Scan for the cell matching the given text and deliver its (X, Y) coordinate at center. 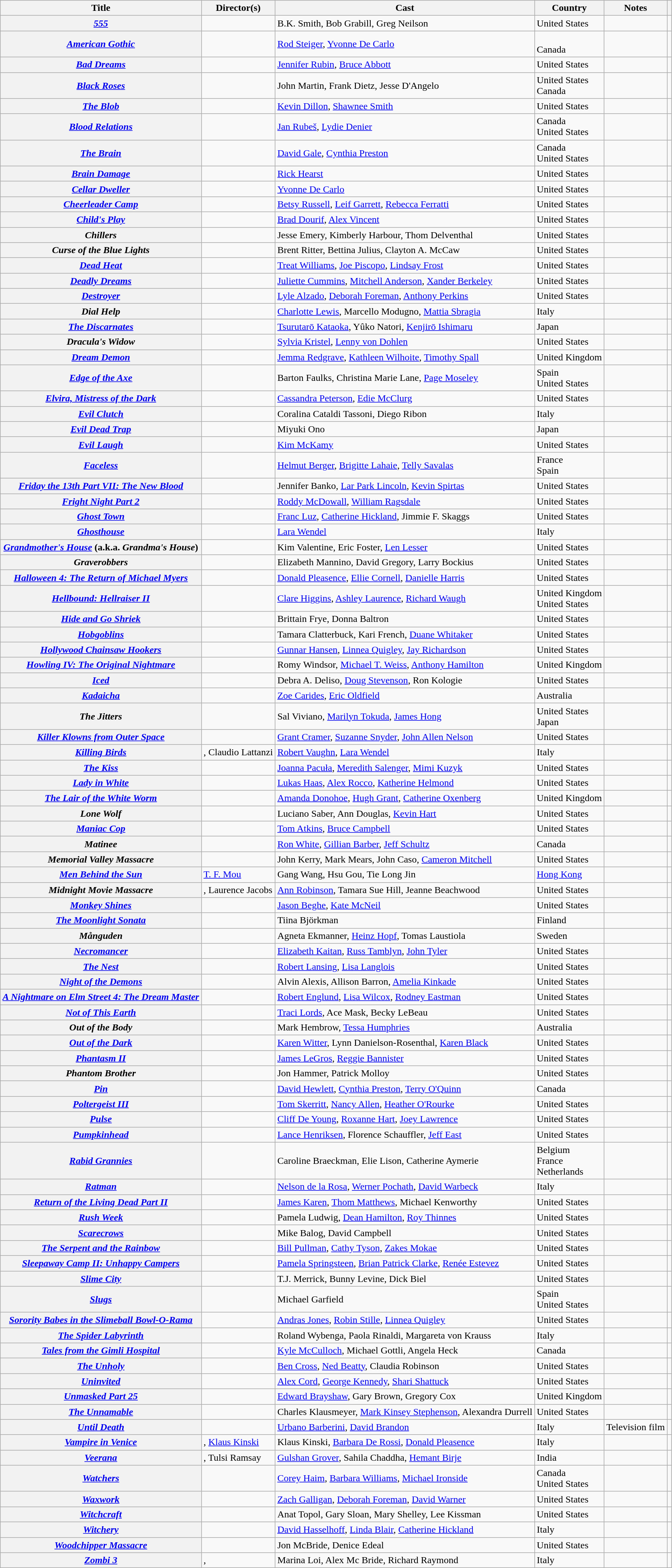
, Tulsi Ramsay (238, 1458)
Faceless (101, 465)
Witchcraft (101, 1514)
T.J. Merrick, Bunny Levine, Dick Biel (405, 1279)
Coralina Cataldi Tassoni, Diego Ribon (405, 414)
Miyuki Ono (405, 429)
The Spider Labyrinth (101, 1335)
Dial Help (101, 311)
Evil Clutch (101, 414)
Kim McKamy (405, 444)
Jan Rubeš, Lydie Denier (405, 127)
The Lair of the White Worm (101, 798)
Jason Beghe, Kate McNeil (405, 905)
The Unholy (101, 1366)
Jennifer Banko, Lar Park Lincoln, Kevin Spirtas (405, 486)
Amanda Donohoe, Hugh Grant, Catherine Oxenberg (405, 798)
Dream Demon (101, 357)
Romy Windsor, Michael T. Weiss, Anthony Hamilton (405, 665)
A Nightmare on Elm Street 4: The Dream Master (101, 997)
Cast (405, 8)
Men Behind the Sun (101, 875)
Ron White, Gillian Barber, Jeff Schultz (405, 844)
Tales from the Gimli Hospital (101, 1351)
Title (101, 8)
Tom Atkins, Bruce Campbell (405, 829)
Hollywood Chainsaw Hookers (101, 650)
Tamara Clatterbuck, Kari French, Duane Whitaker (405, 634)
T. F. Mou (238, 875)
Howling IV: The Original Nightmare (101, 665)
James LeGros, Reggie Bannister (405, 1058)
Roddy McDowall, William Ragsdale (405, 501)
Brain Damage (101, 174)
Grant Cramer, Suzanne Snyder, John Allen Nelson (405, 737)
Sweden (570, 936)
Edward Brayshaw, Gary Brown, Gregory Cox (405, 1396)
Notes (635, 8)
Director(s) (238, 8)
Corey Haim, Barbara Williams, Michael Ironside (405, 1478)
Elvira, Mistress of the Dark (101, 399)
Pamela Springsteen, Brian Patrick Clarke, Renée Estevez (405, 1263)
Cheerleader Camp (101, 204)
Vampire in Venice (101, 1442)
United KingdomUnited States (570, 599)
Mike Balog, David Campbell (405, 1233)
Slugs (101, 1299)
Jon McBride, Denice Edeal (405, 1545)
David Hasselhoff, Linda Blair, Catherine Hickland (405, 1529)
Out of the Dark (101, 1043)
Luciano Saber, Ann Douglas, Kevin Hart (405, 814)
BelgiumFranceNetherlands (570, 1161)
John Martin, Frank Dietz, Jesse D'Angelo (405, 85)
Country (570, 8)
Evil Dead Trap (101, 429)
Brad Dourif, Alex Vincent (405, 219)
Lara Wendel (405, 532)
Lyle Alzado, Deborah Foreman, Anthony Perkins (405, 296)
Klaus Kinski, Barbara De Rossi, Donald Pleasence (405, 1442)
Franc Luz, Catherine Hickland, Jimmie F. Skaggs (405, 517)
Ghosthouse (101, 532)
Matinee (101, 844)
Until Death (101, 1427)
Debra A. Deliso, Doug Stevenson, Ron Kologie (405, 680)
Brent Ritter, Bettina Julius, Clayton A. McCaw (405, 250)
The Brain (101, 153)
Necromancer (101, 951)
Rod Steiger, Yvonne De Carlo (405, 44)
Lady in White (101, 783)
Michael Garfield (405, 1299)
Cellar Dweller (101, 189)
The Blob (101, 106)
Tsurutarō Kataoka, Yûko Natori, Kenjirō Ishimaru (405, 327)
Return of the Living Dead Part II (101, 1202)
Jon Hammer, Patrick Molloy (405, 1073)
Tiina Björkman (405, 920)
Caroline Braeckman, Elie Lison, Catherine Aymerie (405, 1161)
Deadly Dreams (101, 281)
Charles Klausmeyer, Mark Kinsey Stephenson, Alexandra Durrell (405, 1412)
B.K. Smith, Bob Grabill, Greg Neilson (405, 23)
Ann Robinson, Tamara Sue Hill, Jeanne Beachwood (405, 890)
United StatesCanada (570, 85)
Graverobbers (101, 562)
David Hewlett, Cynthia Preston, Terry O'Quinn (405, 1089)
Urbano Barberini, David Brandon (405, 1427)
Chillers (101, 235)
Veerana (101, 1458)
Helmut Berger, Brigitte Lahaie, Telly Savalas (405, 465)
The Jitters (101, 716)
Iced (101, 680)
David Gale, Cynthia Preston (405, 153)
Rick Hearst (405, 174)
Dracula's Widow (101, 342)
, Claudio Lattanzi (238, 752)
Child's Play (101, 219)
Edge of the Axe (101, 378)
Ghost Town (101, 517)
Rush Week (101, 1217)
, (238, 1560)
Clare Higgins, Ashley Laurence, Richard Waugh (405, 599)
Killing Birds (101, 752)
Phantasm II (101, 1058)
Kadaicha (101, 695)
Kim Valentine, Eric Foster, Len Lesser (405, 547)
Robert Lansing, Lisa Langlois (405, 966)
Memorial Valley Massacre (101, 859)
Yvonne De Carlo (405, 189)
Maniac Cop (101, 829)
Finland (570, 920)
Rabid Grannies (101, 1161)
India (570, 1458)
Sal Viviano, Marilyn Tokuda, James Hong (405, 716)
Monkey Shines (101, 905)
John Kerry, Mark Mears, John Caso, Cameron Mitchell (405, 859)
Robert Vaughn, Lara Wendel (405, 752)
American Gothic (101, 44)
Donald Pleasence, Ellie Cornell, Danielle Harris (405, 578)
Lukas Haas, Alex Rocco, Katherine Helmond (405, 783)
Pin (101, 1089)
The Discarnates (101, 327)
Slime City (101, 1279)
Scarecrows (101, 1233)
Pumpkinhead (101, 1135)
The Unnamable (101, 1412)
Zoe Carides, Eric Oldfield (405, 695)
Lone Wolf (101, 814)
Cassandra Peterson, Edie McClurg (405, 399)
Television film (635, 1427)
Zombi 3 (101, 1560)
Midnight Movie Massacre (101, 890)
Kyle McCulloch, Michael Gottli, Angela Heck (405, 1351)
Woodchipper Massacre (101, 1545)
Joanna Pacuła, Meredith Salenger, Mimi Kuzyk (405, 768)
Månguden (101, 936)
Zach Galligan, Deborah Foreman, David Warner (405, 1499)
Betsy Russell, Leif Garrett, Rebecca Ferratti (405, 204)
Sylvia Kristel, Lenny von Dohlen (405, 342)
Robert Englund, Lisa Wilcox, Rodney Eastman (405, 997)
Hellbound: Hellraiser II (101, 599)
Jemma Redgrave, Kathleen Wilhoite, Timothy Spall (405, 357)
Black Roses (101, 85)
, Laurence Jacobs (238, 890)
Roland Wybenga, Paola Rinaldi, Margareta von Krauss (405, 1335)
The Nest (101, 966)
Gulshan Grover, Sahila Chaddha, Hemant Birje (405, 1458)
Charlotte Lewis, Marcello Modugno, Mattia Sbragia (405, 311)
Evil Laugh (101, 444)
Out of the Body (101, 1028)
Gang Wang, Hsu Gou, Tie Long Jin (405, 875)
The Serpent and the Rainbow (101, 1248)
James Karen, Thom Matthews, Michael Kenworthy (405, 1202)
Dead Heat (101, 266)
Grandmother's House (a.k.a. Grandma's House) (101, 547)
Elizabeth Kaitan, Russ Tamblyn, John Tyler (405, 951)
Anat Topol, Gary Sloan, Mary Shelley, Lee Kissman (405, 1514)
Bad Dreams (101, 65)
Pulse (101, 1119)
Tom Skerritt, Nancy Allen, Heather O'Rourke (405, 1104)
Kevin Dillon, Shawnee Smith (405, 106)
Lance Henriksen, Florence Schauffler, Jeff East (405, 1135)
Karen Witter, Lynn Danielson-Rosenthal, Karen Black (405, 1043)
Not of This Earth (101, 1012)
Ben Cross, Ned Beatty, Claudia Robinson (405, 1366)
Friday the 13th Part VII: The New Blood (101, 486)
Traci Lords, Ace Mask, Becky LeBeau (405, 1012)
Night of the Demons (101, 981)
Watchers (101, 1478)
Halloween 4: The Return of Michael Myers (101, 578)
United StatesJapan (570, 716)
Andras Jones, Robin Stille, Linnea Quigley (405, 1320)
Fright Night Part 2 (101, 501)
Phantom Brother (101, 1073)
Poltergeist III (101, 1104)
Jennifer Rubin, Bruce Abbott (405, 65)
Blood Relations (101, 127)
Marina Loi, Alex Mc Bride, Richard Raymond (405, 1560)
Treat Williams, Joe Piscopo, Lindsay Frost (405, 266)
Destroyer (101, 296)
Hobgoblins (101, 634)
Agneta Ekmanner, Heinz Hopf, Tomas Laustiola (405, 936)
Waxwork (101, 1499)
Bill Pullman, Cathy Tyson, Zakes Mokae (405, 1248)
Witchery (101, 1529)
Barton Faulks, Christina Marie Lane, Page Moseley (405, 378)
Cliff De Young, Roxanne Hart, Joey Lawrence (405, 1119)
The Kiss (101, 768)
Sleepaway Camp II: Unhappy Campers (101, 1263)
Killer Klowns from Outer Space (101, 737)
Elizabeth Mannino, David Gregory, Larry Bockius (405, 562)
Pamela Ludwig, Dean Hamilton, Roy Thinnes (405, 1217)
Hide and Go Shriek (101, 619)
Juliette Cummins, Mitchell Anderson, Xander Berkeley (405, 281)
555 (101, 23)
Nelson de la Rosa, Werner Pochath, David Warbeck (405, 1187)
Hong Kong (570, 875)
Ratman (101, 1187)
Jesse Emery, Kimberly Harbour, Thom Delventhal (405, 235)
, Klaus Kinski (238, 1442)
The Moonlight Sonata (101, 920)
Mark Hembrow, Tessa Humphries (405, 1028)
Curse of the Blue Lights (101, 250)
FranceSpain (570, 465)
Sorority Babes in the Slimeball Bowl-O-Rama (101, 1320)
Uninvited (101, 1381)
Brittain Frye, Donna Baltron (405, 619)
Alex Cord, George Kennedy, Shari Shattuck (405, 1381)
Unmasked Part 25 (101, 1396)
Gunnar Hansen, Linnea Quigley, Jay Richardson (405, 650)
Alvin Alexis, Allison Barron, Amelia Kinkade (405, 981)
